Identify which cell holds the provided text, then report its [x, y] central coordinate. 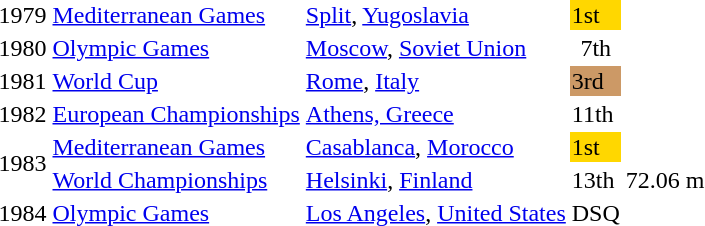
13th [596, 180]
European Championships [176, 114]
Olympic Games [176, 48]
Rome, Italy [436, 81]
World Cup [176, 81]
Split, Yugoslavia [436, 15]
Athens, Greece [436, 114]
7th [596, 48]
Helsinki, Finland [436, 180]
3rd [596, 81]
Casablanca, Morocco [436, 147]
World Championships [176, 180]
Moscow, Soviet Union [436, 48]
11th [596, 114]
